Scan for the cell matching the given text and deliver its (X, Y) coordinate at center. 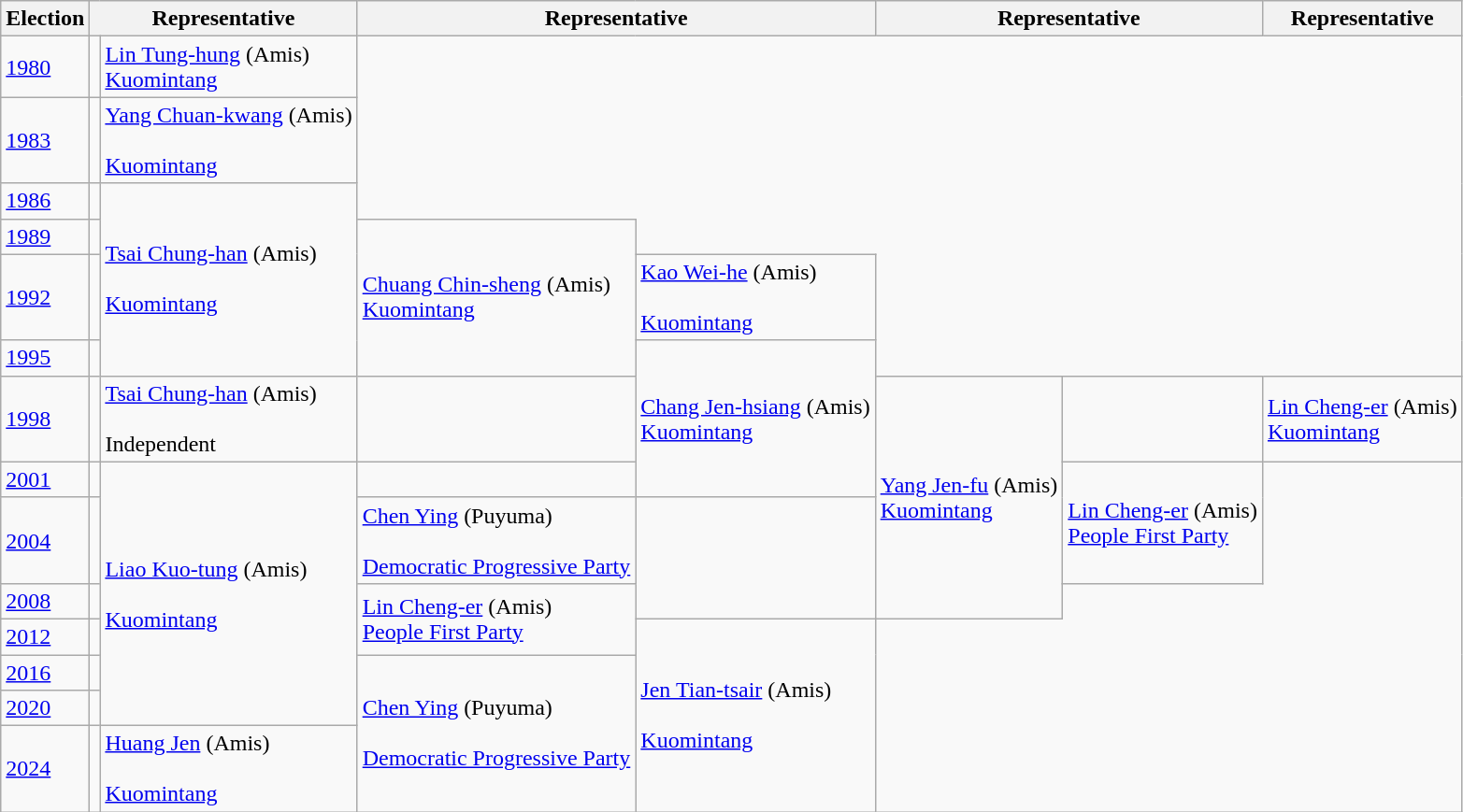
2020 (45, 708)
1998 (45, 419)
Tsai Chung-han (Amis) Independent (228, 419)
1995 (45, 358)
1989 (45, 236)
Huang Jen (Amis)Kuomintang (228, 769)
1992 (45, 297)
Yang Chuan-kwang (Amis)Kuomintang (228, 140)
Jen Tian-tsair (Amis)Kuomintang (755, 715)
2008 (45, 601)
2012 (45, 636)
1986 (45, 201)
1980 (45, 67)
2016 (45, 672)
2001 (45, 479)
Lin Cheng-er (Amis)Kuomintang (1362, 419)
Tsai Chung-han (Amis)Kuomintang (228, 279)
Chang Jen-hsiang (Amis)Kuomintang (755, 419)
2024 (45, 769)
2004 (45, 540)
Lin Tung-hung (Amis)Kuomintang (228, 67)
Chuang Chin-sheng (Amis)Kuomintang (496, 297)
1983 (45, 140)
Kao Wei-he (Amis)Kuomintang (755, 297)
Yang Jen-fu (Amis)Kuomintang (968, 497)
Liao Kuo-tung (Amis)Kuomintang (228, 593)
Election (45, 19)
